Find where the given text appears and provide that cell's center as (X, Y) coordinate. 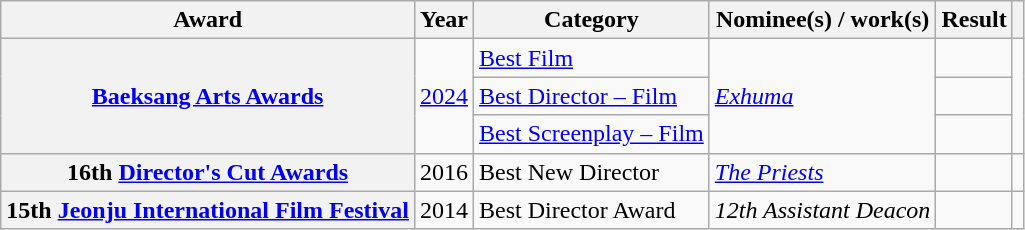
Baeksang Arts Awards (208, 96)
Best Screenplay – Film (592, 134)
16th Director's Cut Awards (208, 172)
Result (974, 20)
Nominee(s) / work(s) (822, 20)
Exhuma (822, 96)
The Priests (822, 172)
15th Jeonju International Film Festival (208, 210)
Best Director Award (592, 210)
Award (208, 20)
Best New Director (592, 172)
2014 (444, 210)
2024 (444, 96)
Category (592, 20)
2016 (444, 172)
Best Film (592, 58)
12th Assistant Deacon (822, 210)
Year (444, 20)
Best Director – Film (592, 96)
